Identify which cell holds the provided text, then report its [X, Y] central coordinate. 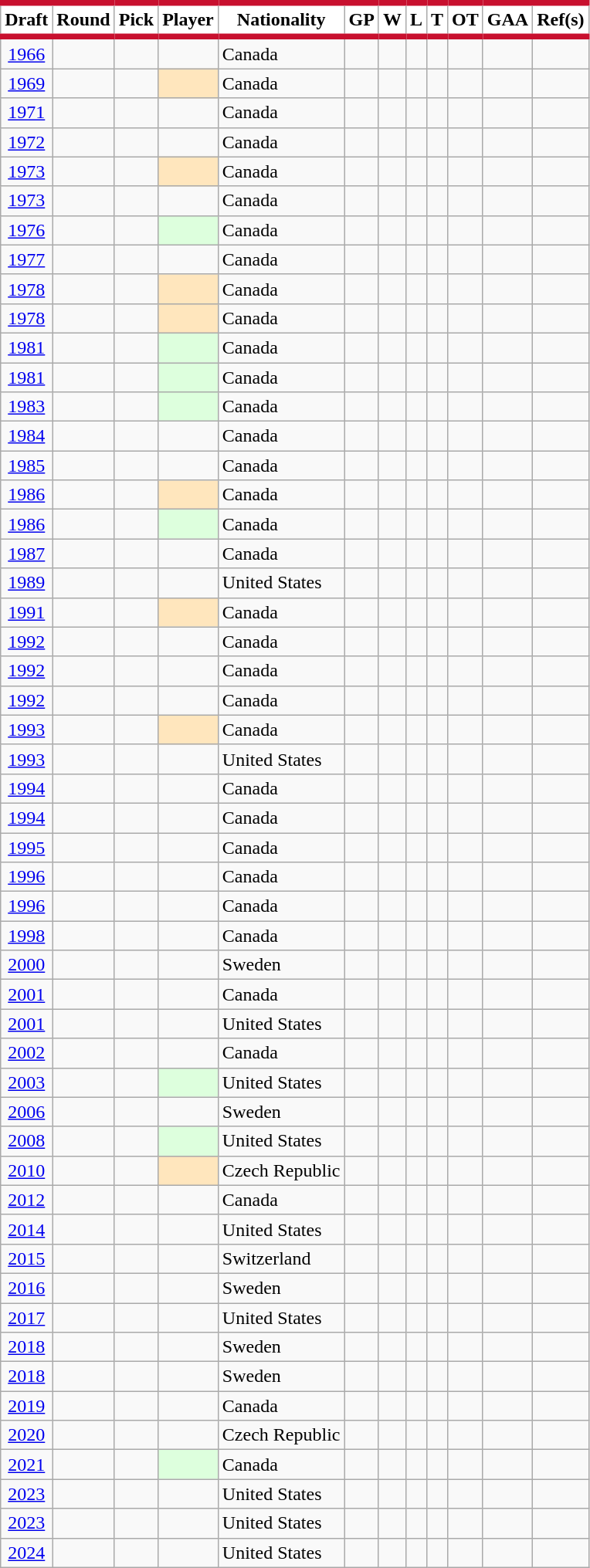
Player [188, 20]
Pick [136, 20]
2012 [26, 1200]
2020 [26, 1435]
1969 [26, 83]
1989 [26, 583]
1977 [26, 259]
1983 [26, 407]
L [415, 20]
1991 [26, 612]
2019 [26, 1406]
2006 [26, 1112]
GP [361, 20]
1971 [26, 113]
2024 [26, 1553]
1987 [26, 554]
2010 [26, 1170]
2021 [26, 1465]
2003 [26, 1082]
T [437, 20]
2016 [26, 1288]
1976 [26, 230]
OT [466, 20]
1998 [26, 936]
W [392, 20]
1985 [26, 466]
Switzerland [281, 1258]
2000 [26, 965]
1972 [26, 142]
1995 [26, 847]
Ref(s) [561, 20]
Draft [26, 20]
2017 [26, 1318]
Nationality [281, 20]
2014 [26, 1229]
1966 [26, 52]
1984 [26, 436]
2002 [26, 1053]
2008 [26, 1141]
Round [83, 20]
2015 [26, 1258]
GAA [507, 20]
